Detect which cell encompasses the target text, then output its (x, y) center coordinate. 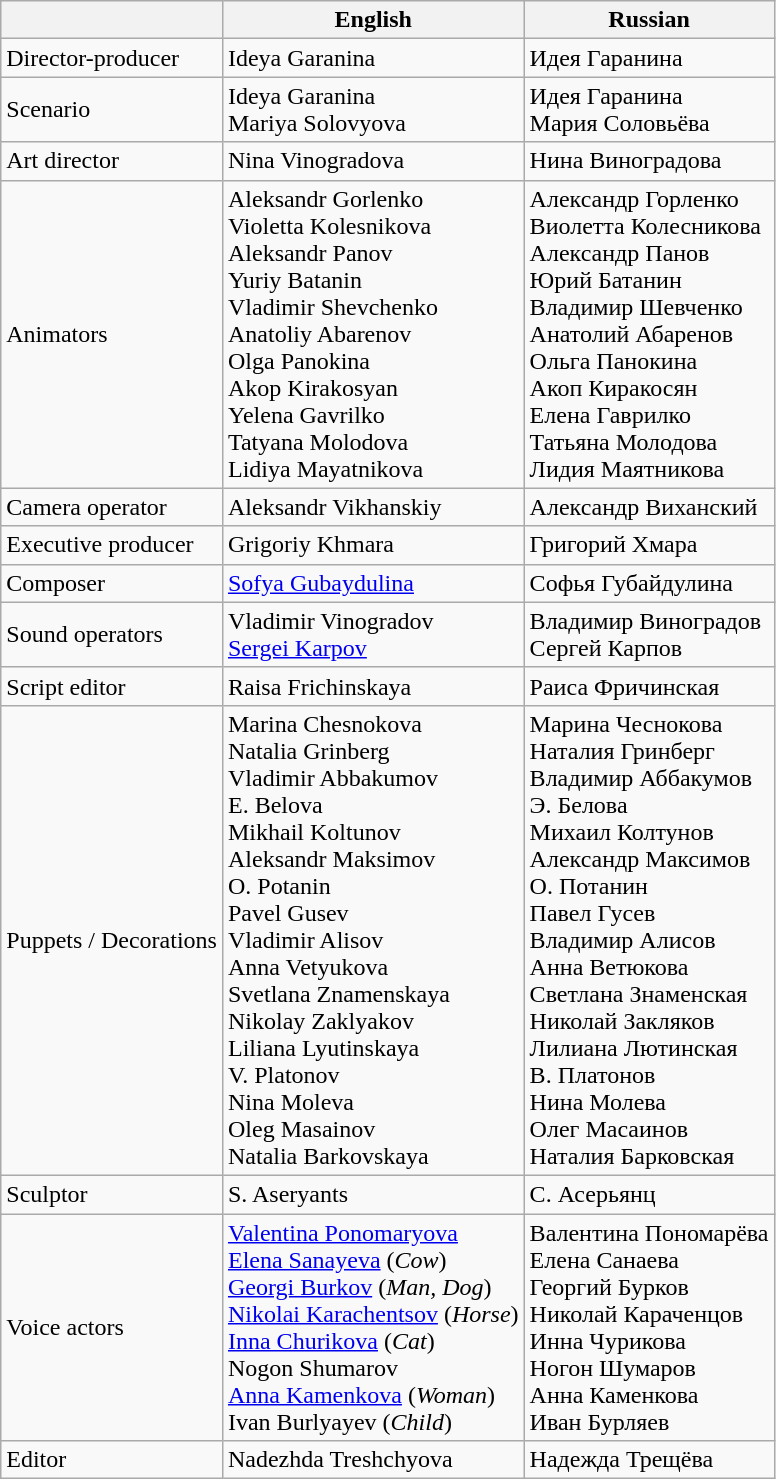
Идея Гаранина (649, 58)
Ideya GaraninaMariya Solovyova (373, 110)
Raisa Frichinskaya (373, 686)
Puppets / Decorations (112, 940)
Идея ГаранинаМария Соловьёва (649, 110)
Editor (112, 1460)
С. Асерьянц (649, 1194)
Nadezhda Treshchyova (373, 1460)
Vladimir VinogradovSergei Karpov (373, 634)
Art director (112, 161)
Sofya Gubaydulina (373, 583)
Scenario (112, 110)
Camera operator (112, 507)
Раиса Фричинская (649, 686)
Sculptor (112, 1194)
Надежда Трещёва (649, 1460)
Script editor (112, 686)
Валентина ПономарёваЕлена СанаеваГеоргий БурковНиколай КараченцовИнна ЧуриковаНогон ШумаровАнна КаменковаИван Бурляев (649, 1328)
Григорий Хмара (649, 545)
Александр Виханский (649, 507)
Animators (112, 334)
Sound operators (112, 634)
Voice actors (112, 1328)
Nina Vinogradova (373, 161)
Ideya Garanina (373, 58)
Russian (649, 20)
Владимир ВиноградовСергей Карпов (649, 634)
Grigoriy Khmara (373, 545)
Aleksandr Vikhanskiy (373, 507)
Нина Виноградова (649, 161)
S. Aseryants (373, 1194)
Executive producer (112, 545)
Composer (112, 583)
English (373, 20)
Софья Губайдулина (649, 583)
Director-producer (112, 58)
